Detect which cell encompasses the target text, then output its (x, y) center coordinate. 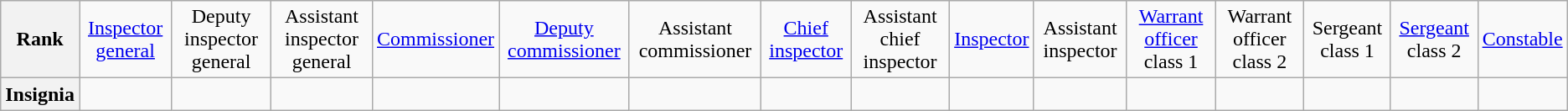
Assistant inspector (1081, 40)
Assistant commissioner (695, 40)
Inspector general (126, 40)
Assistant inspector general (322, 40)
Deputy inspector general (221, 40)
Warrant officer class 1 (1171, 40)
Insignia (40, 94)
Deputy commissioner (565, 40)
Sergeant class 2 (1434, 40)
Constable (1523, 40)
Rank (40, 40)
Chief inspector (806, 40)
Commissioner (436, 40)
Inspector (992, 40)
Warrant officer class 2 (1260, 40)
Assistant chief inspector (900, 40)
Sergeant class 1 (1348, 40)
